Output the (x, y) coordinate of the center of the cell containing the given text.  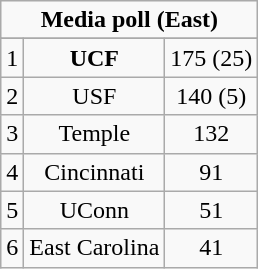
91 (212, 172)
UCF (94, 58)
East Carolina (94, 248)
41 (212, 248)
USF (94, 96)
5 (12, 210)
Cincinnati (94, 172)
Temple (94, 134)
51 (212, 210)
UConn (94, 210)
175 (25) (212, 58)
140 (5) (212, 96)
3 (12, 134)
1 (12, 58)
4 (12, 172)
Media poll (East) (130, 20)
6 (12, 248)
2 (12, 96)
132 (212, 134)
